Determine the (x, y) coordinate at the center of the cell enclosing the given text.  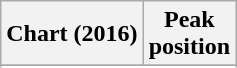
Chart (2016) (72, 34)
Peak position (189, 34)
